Output the (x, y) coordinate of the center of the cell containing the given text.  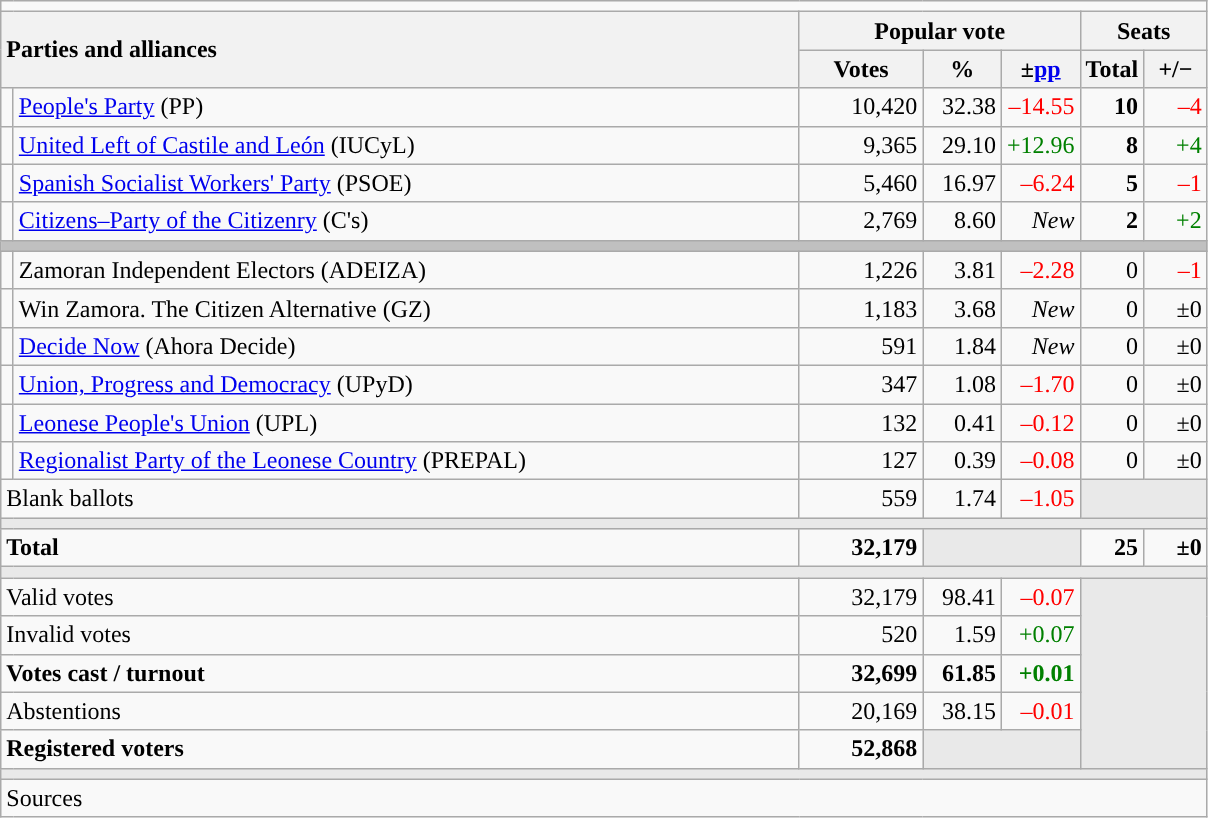
Parties and alliances (400, 50)
9,365 (861, 145)
Registered voters (400, 749)
25 (1112, 548)
8 (1112, 145)
Spanish Socialist Workers' Party (PSOE) (406, 183)
Blank ballots (400, 499)
+2 (1176, 221)
16.97 (962, 183)
+4 (1176, 145)
United Left of Castile and León (IUCyL) (406, 145)
Zamoran Independent Electors (ADEIZA) (406, 270)
0.39 (962, 461)
1.74 (962, 499)
+0.07 (1040, 635)
Popular vote (940, 31)
Invalid votes (400, 635)
10 (1112, 107)
1.84 (962, 346)
±pp (1040, 69)
–1.05 (1040, 499)
61.85 (962, 673)
8.60 (962, 221)
–0.12 (1040, 423)
2,769 (861, 221)
38.15 (962, 711)
+0.01 (1040, 673)
559 (861, 499)
–0.07 (1040, 597)
1,226 (861, 270)
3.68 (962, 308)
Win Zamora. The Citizen Alternative (GZ) (406, 308)
Seats (1144, 31)
29.10 (962, 145)
% (962, 69)
Votes (861, 69)
347 (861, 384)
3.81 (962, 270)
Sources (604, 798)
2 (1112, 221)
–2.28 (1040, 270)
+12.96 (1040, 145)
127 (861, 461)
Valid votes (400, 597)
32,699 (861, 673)
10,420 (861, 107)
–1.70 (1040, 384)
–4 (1176, 107)
Decide Now (Ahora Decide) (406, 346)
Leonese People's Union (UPL) (406, 423)
20,169 (861, 711)
5,460 (861, 183)
520 (861, 635)
Union, Progress and Democracy (UPyD) (406, 384)
Regionalist Party of the Leonese Country (PREPAL) (406, 461)
52,868 (861, 749)
1.08 (962, 384)
Votes cast / turnout (400, 673)
98.41 (962, 597)
132 (861, 423)
–14.55 (1040, 107)
–0.08 (1040, 461)
1,183 (861, 308)
32.38 (962, 107)
+/− (1176, 69)
Abstentions (400, 711)
–6.24 (1040, 183)
People's Party (PP) (406, 107)
–0.01 (1040, 711)
0.41 (962, 423)
Citizens–Party of the Citizenry (C's) (406, 221)
591 (861, 346)
5 (1112, 183)
1.59 (962, 635)
